Locate the cell with the specified text and output its [x, y] center coordinate. 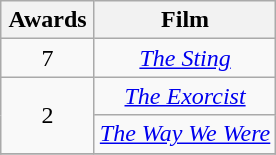
2 [48, 115]
Film [185, 20]
The Exorcist [185, 96]
Awards [48, 20]
The Way We Were [185, 134]
The Sting [185, 58]
7 [48, 58]
